Extract the [x, y] coordinate from the center of the cell holding the provided text.  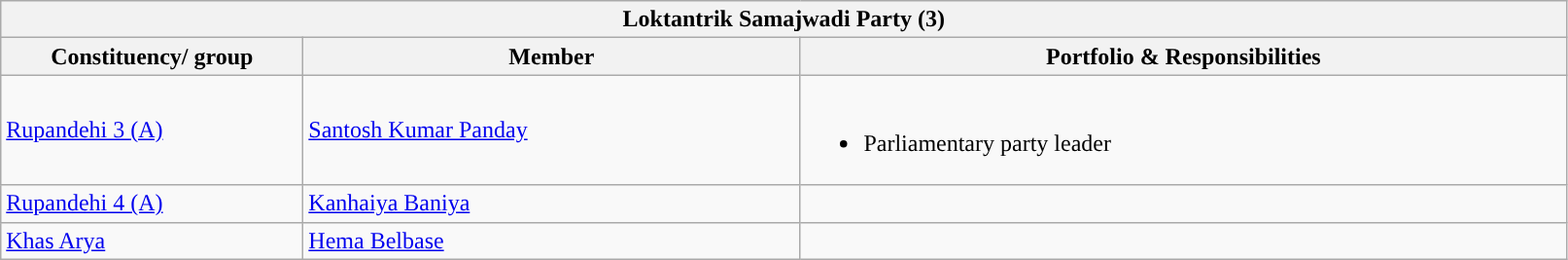
Rupandehi 3 (A) [152, 130]
Santosh Kumar Panday [552, 130]
Member [552, 56]
Constituency/ group [152, 56]
Loktantrik Samajwadi Party (3) [784, 19]
Khas Arya [152, 241]
Rupandehi 4 (A) [152, 204]
Parliamentary party leader [1184, 130]
Kanhaiya Baniya [552, 204]
Portfolio & Responsibilities [1184, 56]
Hema Belbase [552, 241]
